From the cell containing the given text, extract its center point as (X, Y) coordinate. 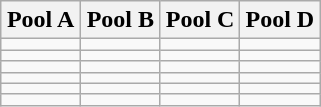
Pool C (200, 20)
Pool D (280, 20)
Pool A (41, 20)
Pool B (120, 20)
